Output the [x, y] coordinate of the center of the cell containing the given text.  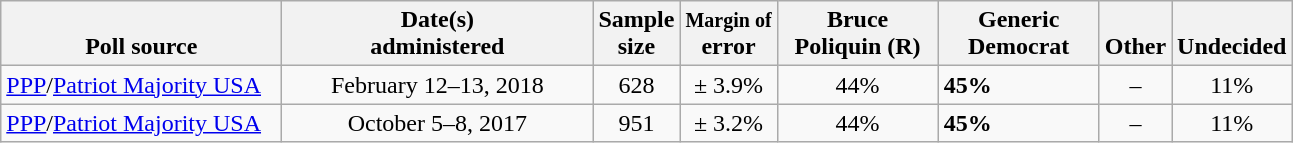
± 3.2% [728, 123]
February 12–13, 2018 [438, 85]
± 3.9% [728, 85]
Margin oferror [728, 34]
GenericDemocrat [1018, 34]
628 [636, 85]
Samplesize [636, 34]
Date(s)administered [438, 34]
951 [636, 123]
Undecided [1232, 34]
Poll source [142, 34]
October 5–8, 2017 [438, 123]
BrucePoliquin (R) [858, 34]
Other [1135, 34]
